Capture the cell that displays the provided text and extract its (x, y) central coordinate. 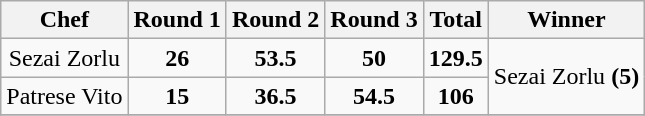
Round 2 (275, 20)
106 (456, 96)
Sezai Zorlu (5) (566, 77)
Winner (566, 20)
15 (177, 96)
Round 1 (177, 20)
53.5 (275, 58)
Sezai Zorlu (64, 58)
Patrese Vito (64, 96)
129.5 (456, 58)
Round 3 (374, 20)
Chef (64, 20)
36.5 (275, 96)
Total (456, 20)
50 (374, 58)
54.5 (374, 96)
26 (177, 58)
